Pinpoint the cell where the given text exists, returning its (x, y) midpoint coordinate. 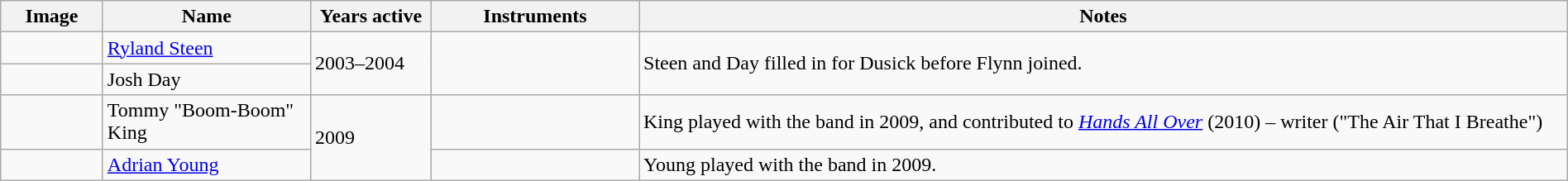
Image (52, 17)
Instruments (534, 17)
Josh Day (207, 79)
Tommy "Boom-Boom" King (207, 122)
Years active (370, 17)
King played with the band in 2009, and contributed to Hands All Over (2010) – writer ("The Air That I Breathe") (1103, 122)
Notes (1103, 17)
Young played with the band in 2009. (1103, 164)
2003–2004 (370, 64)
Ryland Steen (207, 48)
Steen and Day filled in for Dusick before Flynn joined. (1103, 64)
Name (207, 17)
2009 (370, 137)
Adrian Young (207, 164)
